Capture the cell that displays the provided text and extract its [x, y] central coordinate. 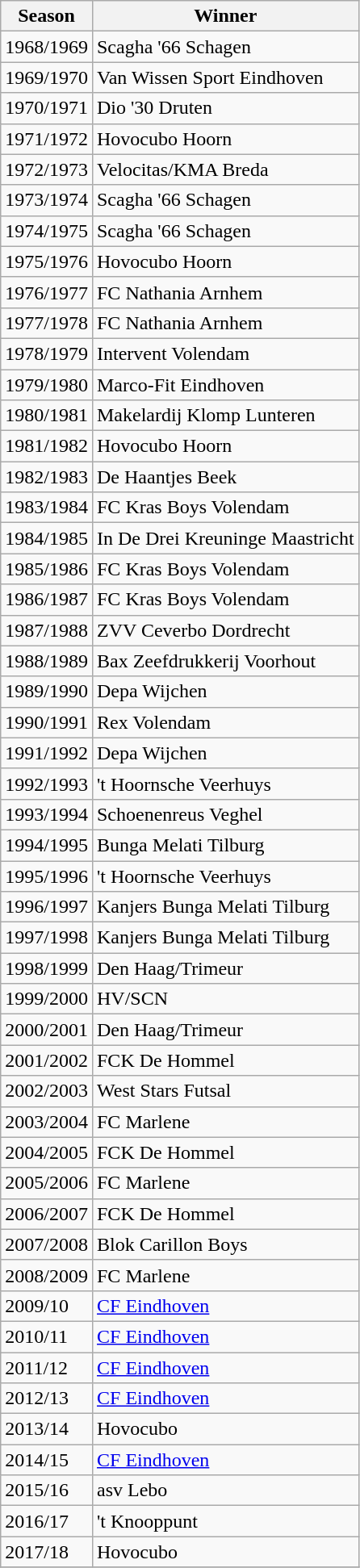
2017/18 [47, 1552]
1970/1971 [47, 108]
1984/1985 [47, 538]
Van Wissen Sport Eindhoven [225, 77]
2012/13 [47, 1399]
1974/1975 [47, 231]
2013/14 [47, 1429]
Blok Carillon Boys [225, 1244]
1983/1984 [47, 508]
HV/SCN [225, 999]
1991/1992 [47, 753]
2003/2004 [47, 1122]
1987/1988 [47, 630]
1993/1994 [47, 814]
't Knooppunt [225, 1521]
1982/1983 [47, 477]
Rex Volendam [225, 722]
Dio '30 Druten [225, 108]
2014/15 [47, 1460]
1998/1999 [47, 968]
Winner [225, 16]
1995/1996 [47, 876]
Season [47, 16]
2011/12 [47, 1368]
1999/2000 [47, 999]
De Haantjes Beek [225, 477]
1992/1993 [47, 784]
ZVV Ceverbo Dordrecht [225, 630]
2010/11 [47, 1336]
Velocitas/KMA Breda [225, 169]
Schoenenreus Veghel [225, 814]
Bunga Melati Tilburg [225, 845]
1975/1976 [47, 261]
2008/2009 [47, 1275]
2005/2006 [47, 1183]
2015/16 [47, 1491]
Makelardij Klomp Lunteren [225, 416]
1968/1969 [47, 47]
1996/1997 [47, 907]
Marco-Fit Eindhoven [225, 385]
2016/17 [47, 1521]
1978/1979 [47, 353]
1986/1987 [47, 600]
1976/1977 [47, 292]
2000/2001 [47, 1030]
2001/2002 [47, 1060]
1981/1982 [47, 446]
2002/2003 [47, 1091]
1979/1980 [47, 385]
2007/2008 [47, 1244]
1973/1974 [47, 200]
1997/1998 [47, 938]
1980/1981 [47, 416]
1994/1995 [47, 845]
2009/10 [47, 1306]
Bax Zeefdrukkerij Voorhout [225, 661]
Intervent Volendam [225, 353]
1969/1970 [47, 77]
2004/2005 [47, 1152]
1985/1986 [47, 569]
1990/1991 [47, 722]
West Stars Futsal [225, 1091]
In De Drei Kreuninge Maastricht [225, 538]
1989/1990 [47, 692]
asv Lebo [225, 1491]
1988/1989 [47, 661]
1972/1973 [47, 169]
1977/1978 [47, 323]
2006/2007 [47, 1214]
1971/1972 [47, 139]
